Detect which cell encompasses the target text, then output its [X, Y] center coordinate. 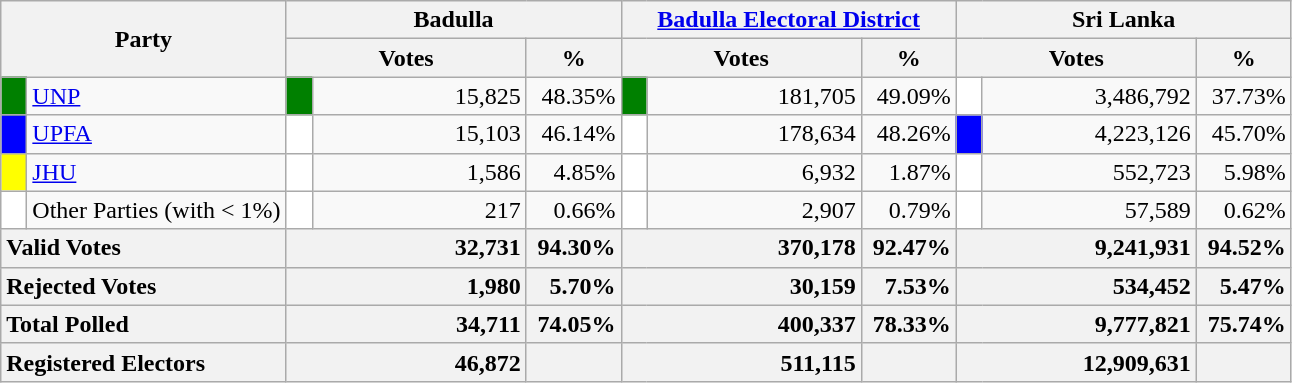
Badulla [454, 20]
5.47% [1244, 286]
9,241,931 [1076, 248]
Rejected Votes [144, 286]
370,178 [741, 248]
Registered Electors [144, 362]
4.85% [574, 172]
534,452 [1076, 286]
552,723 [1089, 172]
3,486,792 [1089, 96]
0.66% [574, 210]
1,980 [406, 286]
511,115 [741, 362]
0.62% [1244, 210]
30,159 [741, 286]
1.87% [908, 172]
4,223,126 [1089, 134]
Total Polled [144, 324]
178,634 [754, 134]
217 [419, 210]
15,103 [419, 134]
5.70% [574, 286]
JHU [156, 172]
94.52% [1244, 248]
48.26% [908, 134]
181,705 [754, 96]
78.33% [908, 324]
9,777,821 [1076, 324]
57,589 [1089, 210]
UNP [156, 96]
0.79% [908, 210]
92.47% [908, 248]
74.05% [574, 324]
48.35% [574, 96]
Other Parties (with < 1%) [156, 210]
37.73% [1244, 96]
46.14% [574, 134]
32,731 [406, 248]
400,337 [741, 324]
Valid Votes [144, 248]
Party [144, 39]
2,907 [754, 210]
15,825 [419, 96]
Sri Lanka [1124, 20]
12,909,631 [1076, 362]
5.98% [1244, 172]
UPFA [156, 134]
49.09% [908, 96]
7.53% [908, 286]
45.70% [1244, 134]
Badulla Electoral District [788, 20]
75.74% [1244, 324]
34,711 [406, 324]
46,872 [406, 362]
1,586 [419, 172]
6,932 [754, 172]
94.30% [574, 248]
